From the cell containing the given text, extract its center point as [X, Y] coordinate. 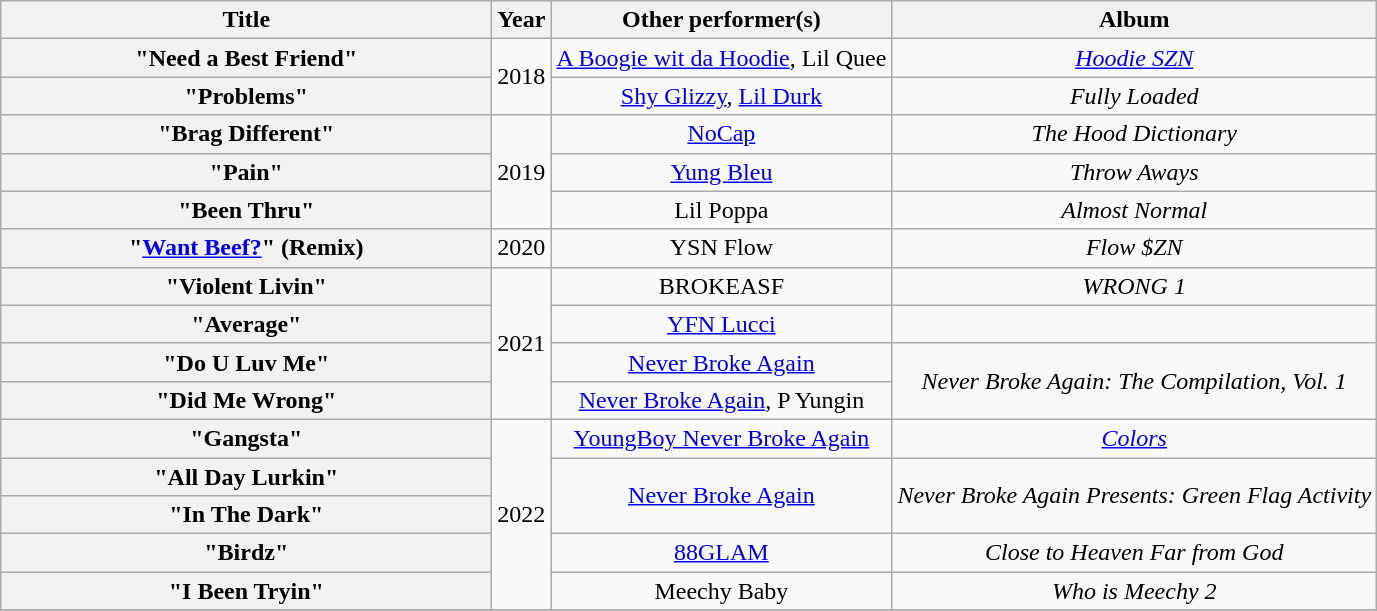
Never Broke Again: The Compilation, Vol. 1 [1134, 381]
"In The Dark" [246, 515]
YFN Lucci [722, 324]
Title [246, 20]
2019 [522, 172]
2022 [522, 514]
Lil Poppa [722, 210]
Hoodie SZN [1134, 58]
Meechy Baby [722, 591]
"Gangsta" [246, 438]
"Average" [246, 324]
Flow $ZN [1134, 248]
2021 [522, 343]
Colors [1134, 438]
YSN Flow [722, 248]
"Violent Livin" [246, 286]
"Do U Luv Me" [246, 362]
"Brag Different" [246, 134]
YoungBoy Never Broke Again [722, 438]
Yung Bleu [722, 172]
Who is Meechy 2 [1134, 591]
WRONG 1 [1134, 286]
Never Broke Again, P Yungin [722, 400]
Never Broke Again Presents: Green Flag Activity [1134, 496]
Other performer(s) [722, 20]
"Need a Best Friend" [246, 58]
88GLAM [722, 553]
"Pain" [246, 172]
Almost Normal [1134, 210]
BROKEASF [722, 286]
2018 [522, 77]
"Been Thru" [246, 210]
Throw Aways [1134, 172]
The Hood Dictionary [1134, 134]
"Did Me Wrong" [246, 400]
A Boogie wit da Hoodie, Lil Quee [722, 58]
Close to Heaven Far from God [1134, 553]
"Problems" [246, 96]
"I Been Tryin" [246, 591]
Year [522, 20]
2020 [522, 248]
Album [1134, 20]
"Want Beef?" (Remix) [246, 248]
"All Day Lurkin" [246, 477]
Fully Loaded [1134, 96]
"Birdz" [246, 553]
NoCap [722, 134]
Shy Glizzy, Lil Durk [722, 96]
